For the text-containing cell, return its midpoint in (X, Y) coordinate format. 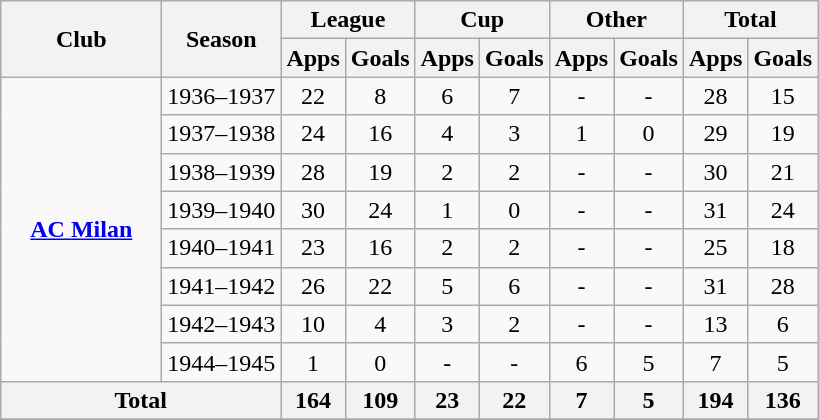
136 (783, 400)
109 (380, 400)
8 (380, 96)
Other (616, 20)
18 (783, 248)
1944–1945 (222, 362)
13 (715, 324)
26 (313, 286)
1938–1939 (222, 172)
Club (82, 39)
1936–1937 (222, 96)
194 (715, 400)
Cup (482, 20)
1937–1938 (222, 134)
1942–1943 (222, 324)
1940–1941 (222, 248)
29 (715, 134)
10 (313, 324)
1939–1940 (222, 210)
15 (783, 96)
League (348, 20)
164 (313, 400)
25 (715, 248)
AC Milan (82, 229)
1941–1942 (222, 286)
21 (783, 172)
Season (222, 39)
